Return the (X, Y) coordinate for the center point of the cell that contains the specified text.  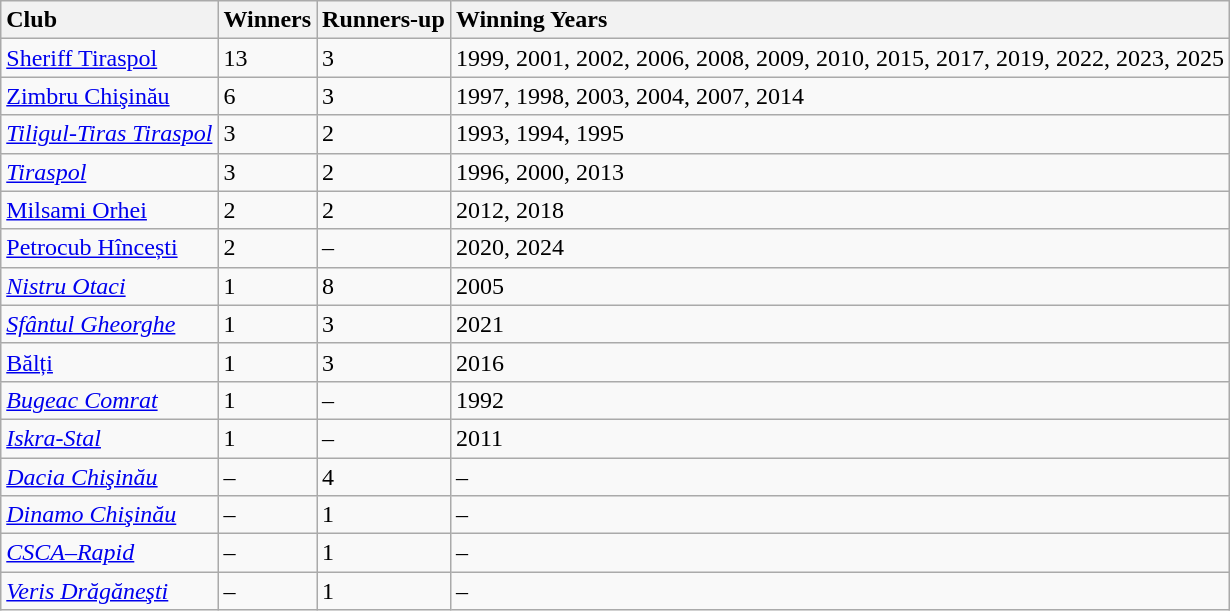
1996, 2000, 2013 (840, 172)
Winners (268, 20)
Petrocub Hîncești (110, 248)
2016 (840, 362)
Sfântul Gheorghe (110, 324)
Veris Drăgăneşti (110, 591)
Iskra-Stal (110, 438)
Dacia Chişinău (110, 477)
2005 (840, 286)
Runners-up (384, 20)
Bugeac Comrat (110, 400)
1993, 1994, 1995 (840, 134)
Club (110, 20)
Tiraspol (110, 172)
Winning Years (840, 20)
2021 (840, 324)
13 (268, 58)
2011 (840, 438)
8 (384, 286)
6 (268, 96)
2012, 2018 (840, 210)
Zimbru Chişinău (110, 96)
2020, 2024 (840, 248)
Nistru Otaci (110, 286)
Milsami Orhei (110, 210)
1999, 2001, 2002, 2006, 2008, 2009, 2010, 2015, 2017, 2019, 2022, 2023, 2025 (840, 58)
1997, 1998, 2003, 2004, 2007, 2014 (840, 96)
4 (384, 477)
Sheriff Tiraspol (110, 58)
CSCA–Rapid (110, 553)
Dinamo Chişinău (110, 515)
Bălți (110, 362)
1992 (840, 400)
Tiligul-Tiras Tiraspol (110, 134)
